Output the (x, y) coordinate of the center of the cell containing the given text.  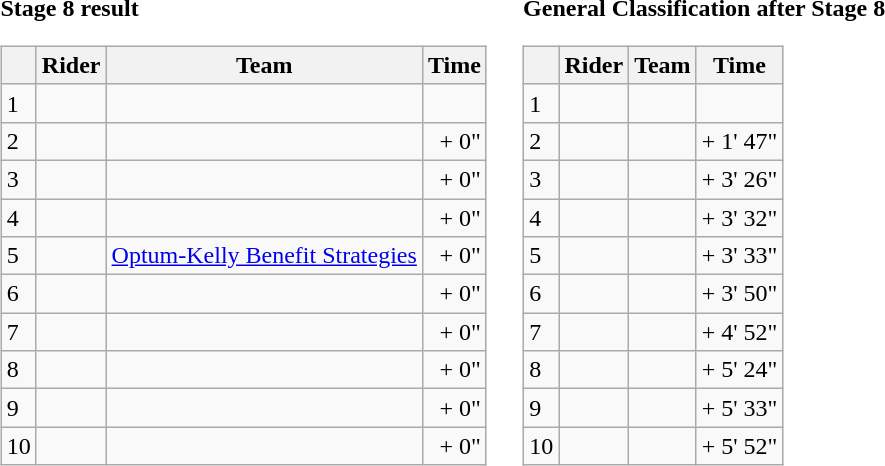
+ 3' 33" (740, 256)
+ 3' 26" (740, 179)
+ 3' 50" (740, 294)
+ 1' 47" (740, 141)
Optum-Kelly Benefit Strategies (264, 256)
+ 3' 32" (740, 217)
+ 5' 33" (740, 408)
+ 4' 52" (740, 332)
+ 5' 24" (740, 370)
+ 5' 52" (740, 446)
